Identify which cell holds the provided text, then report its (x, y) central coordinate. 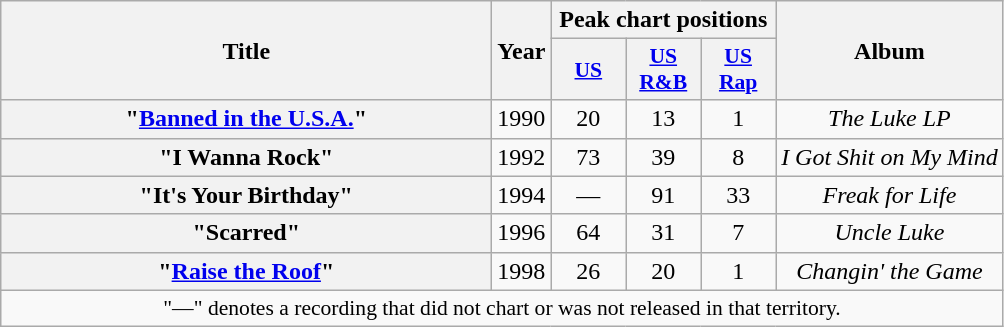
Peak chart positions (664, 20)
39 (664, 157)
13 (664, 119)
"It's Your Birthday" (246, 195)
Changin' the Game (890, 271)
8 (738, 157)
I Got Shit on My Mind (890, 157)
64 (588, 233)
The Luke LP (890, 119)
Uncle Luke (890, 233)
33 (738, 195)
26 (588, 271)
7 (738, 233)
"Banned in the U.S.A." (246, 119)
USR&B (664, 70)
"Scarred" (246, 233)
1996 (522, 233)
"—" denotes a recording that did not chart or was not released in that territory. (502, 308)
91 (664, 195)
1994 (522, 195)
— (588, 195)
Freak for Life (890, 195)
31 (664, 233)
Album (890, 50)
1992 (522, 157)
US (588, 70)
Year (522, 50)
1998 (522, 271)
73 (588, 157)
Title (246, 50)
1990 (522, 119)
"I Wanna Rock" (246, 157)
USRap (738, 70)
"Raise the Roof" (246, 271)
